Search for the cell housing the specified text and yield its (x, y) center coordinate. 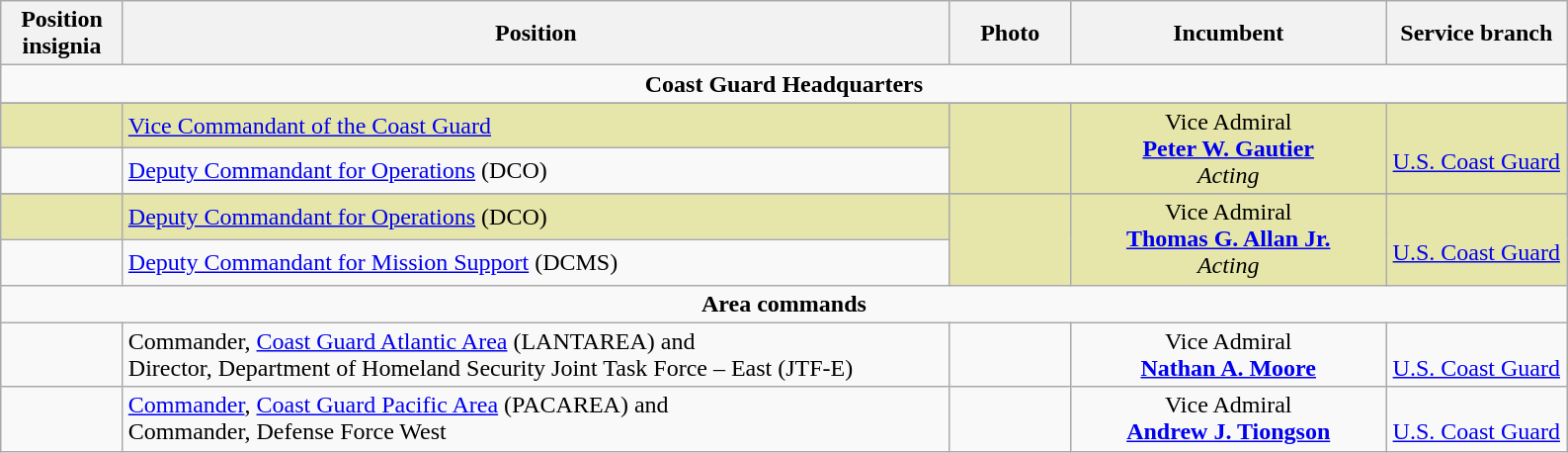
Coast Guard Headquarters (784, 84)
Vice AdmiralPeter W. GautierActing (1229, 148)
Incumbent (1229, 34)
Commander, Coast Guard Atlantic Area (LANTAREA) andDirector, Department of Homeland Security Joint Task Force – East (JTF-E) (536, 354)
Vice AdmiralAndrew J. Tiongson (1229, 419)
Area commands (784, 304)
Vice AdmiralThomas G. Allan Jr.Acting (1229, 239)
Deputy Commandant for Mission Support (DCMS) (536, 262)
Service branch (1476, 34)
Position insignia (62, 34)
Position (536, 34)
Vice Commandant of the Coast Guard (536, 126)
Photo (1010, 34)
Vice AdmiralNathan A. Moore (1229, 354)
Commander, Coast Guard Pacific Area (PACAREA) andCommander, Defense Force West (536, 419)
